Return [x, y] of the center of cell containing provided text 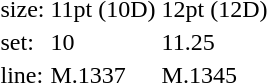
10 [103, 42]
